Capture the cell that displays the provided text and extract its (X, Y) central coordinate. 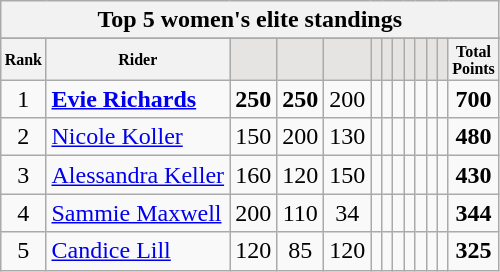
Top 5 women's elite standings (250, 20)
TotalPoints (474, 60)
Rider (138, 60)
1 (24, 99)
85 (300, 251)
130 (348, 137)
Evie Richards (138, 99)
Alessandra Keller (138, 175)
Nicole Koller (138, 137)
110 (300, 213)
3 (24, 175)
5 (24, 251)
4 (24, 213)
160 (254, 175)
Rank (24, 60)
Candice Lill (138, 251)
325 (474, 251)
34 (348, 213)
344 (474, 213)
2 (24, 137)
480 (474, 137)
Sammie Maxwell (138, 213)
700 (474, 99)
430 (474, 175)
